Search for the cell housing the specified text and yield its [X, Y] center coordinate. 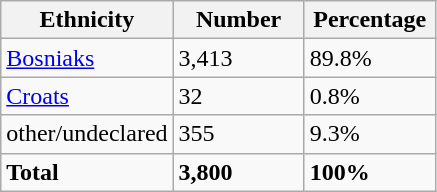
32 [238, 96]
89.8% [370, 58]
355 [238, 134]
3,413 [238, 58]
Ethnicity [87, 20]
9.3% [370, 134]
Total [87, 172]
Bosniaks [87, 58]
3,800 [238, 172]
Croats [87, 96]
other/undeclared [87, 134]
Percentage [370, 20]
100% [370, 172]
Number [238, 20]
0.8% [370, 96]
